From the cell containing the given text, extract its center point as (X, Y) coordinate. 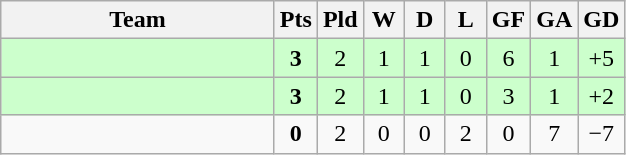
Team (138, 20)
D (424, 20)
Pts (296, 20)
7 (554, 134)
Pld (340, 20)
+2 (602, 96)
L (466, 20)
GA (554, 20)
GD (602, 20)
W (384, 20)
6 (508, 58)
GF (508, 20)
+5 (602, 58)
−7 (602, 134)
